Locate the cell with the specified text and output its (x, y) center coordinate. 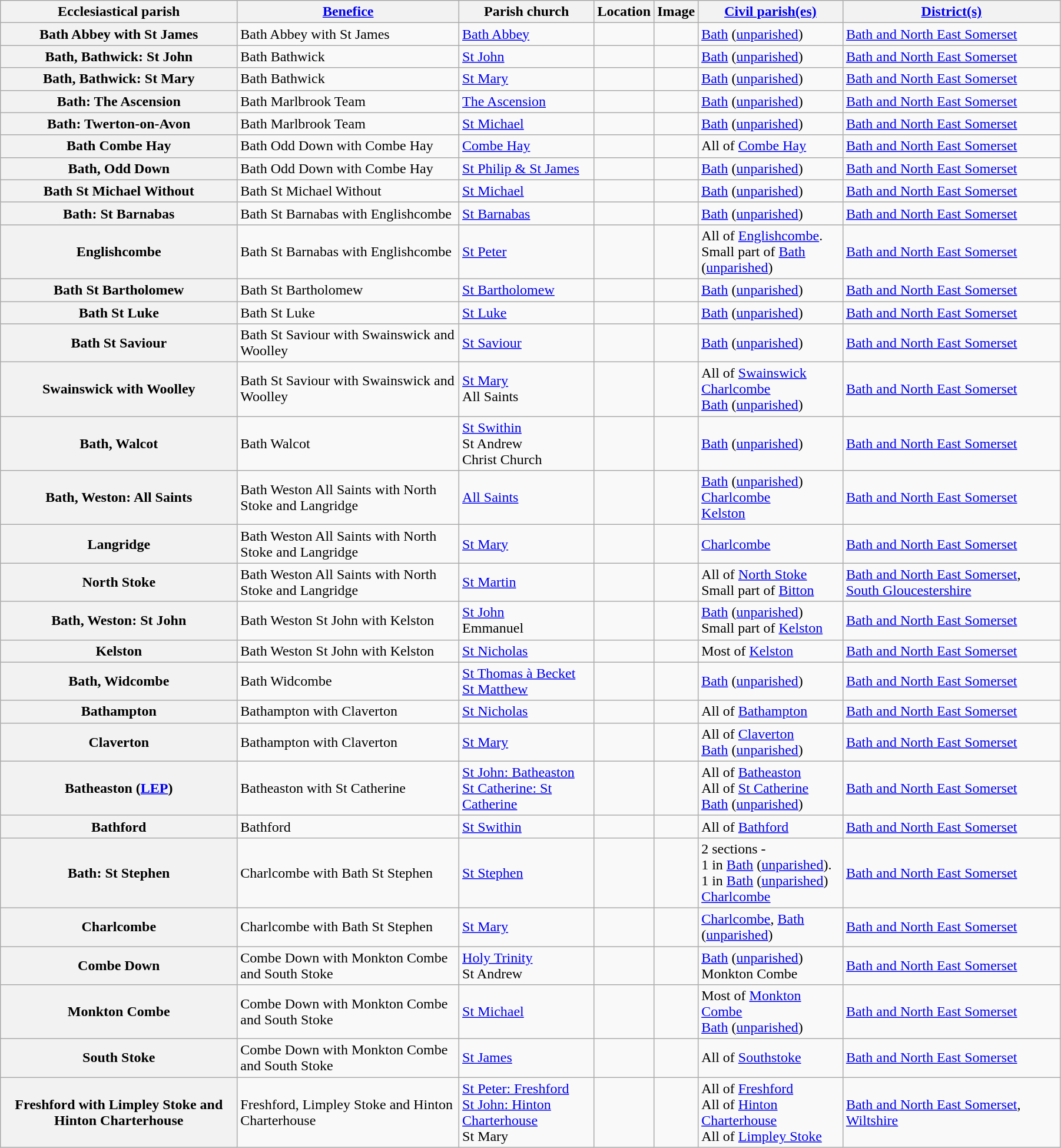
St Martin (526, 582)
Bath Combe Hay (119, 146)
St John (526, 57)
Bath: St Stephen (119, 873)
St John: Batheaston St Catherine: St Catherine (526, 788)
The Ascension (526, 101)
Monkton Combe (119, 1012)
Bath, Weston: St John (119, 621)
Charlcombe, Bath (unparished) (771, 927)
St Swithin (526, 826)
Bath Walcot (349, 444)
St Luke (526, 313)
Bath, Widcombe (119, 681)
St James (526, 1058)
All of Combe Hay (771, 146)
All of Englishcombe.Small part of Bath (unparished) (771, 252)
St MaryAll Saints (526, 389)
All Saints (526, 498)
Bath, Bathwick: St John (119, 57)
Englishcombe (119, 252)
Batheaston with St Catherine (349, 788)
Bath: The Ascension (119, 101)
Kelston (119, 651)
All of BatheastonAll of St CatherineBath (unparished) (771, 788)
Bath: St Barnabas (119, 213)
Bath: Twerton-on-Avon (119, 124)
St SwithinSt AndrewChrist Church (526, 444)
All of ClavertonBath (unparished) (771, 742)
Swainswick with Woolley (119, 389)
St Stephen (526, 873)
St Bartholomew (526, 290)
St Philip & St James (526, 168)
Bath (unparished)CharlcombeKelston (771, 498)
Image (676, 12)
Bath, Walcot (119, 444)
North Stoke (119, 582)
Bath Widcombe (349, 681)
2 sections - 1 in Bath (unparished). 1 in Bath (unparished) Charlcombe (771, 873)
St Peter: Freshford St John: Hinton CharterhouseSt Mary (526, 1112)
St Peter (526, 252)
Bath, Bathwick: St Mary (119, 79)
Bath (unparished)Monkton Combe (771, 965)
Combe Down (119, 965)
Bathampton (119, 712)
St JohnEmmanuel (526, 621)
Batheaston (LEP) (119, 788)
Bath and North East Somerset, South Gloucestershire (951, 582)
District(s) (951, 12)
All of North StokeSmall part of Bitton (771, 582)
Benefice (349, 12)
Combe Hay (526, 146)
Bath Abbey (526, 34)
Freshford, Limpley Stoke and Hinton Charterhouse (349, 1112)
Bath St Saviour (119, 343)
St Thomas à BecketSt Matthew (526, 681)
Most of Kelston (771, 651)
St Saviour (526, 343)
Freshford with Limpley Stoke and Hinton Charterhouse (119, 1112)
All of Southstoke (771, 1058)
All of SwainswickCharlcombeBath (unparished) (771, 389)
Location (624, 12)
Bath, Odd Down (119, 168)
Most of Monkton CombeBath (unparished) (771, 1012)
South Stoke (119, 1058)
Bath, Weston: All Saints (119, 498)
Holy TrinitySt Andrew (526, 965)
Langridge (119, 544)
All of Bathampton (771, 712)
Civil parish(es) (771, 12)
Ecclesiastical parish (119, 12)
Bath and North East Somerset, Wiltshire (951, 1112)
Parish church (526, 12)
Bath (unparished)Small part of Kelston (771, 621)
All of FreshfordAll of Hinton CharterhouseAll of Limpley Stoke (771, 1112)
St Barnabas (526, 213)
All of Bathford (771, 826)
Claverton (119, 742)
